Output the (X, Y) coordinate of the center of the cell containing the given text.  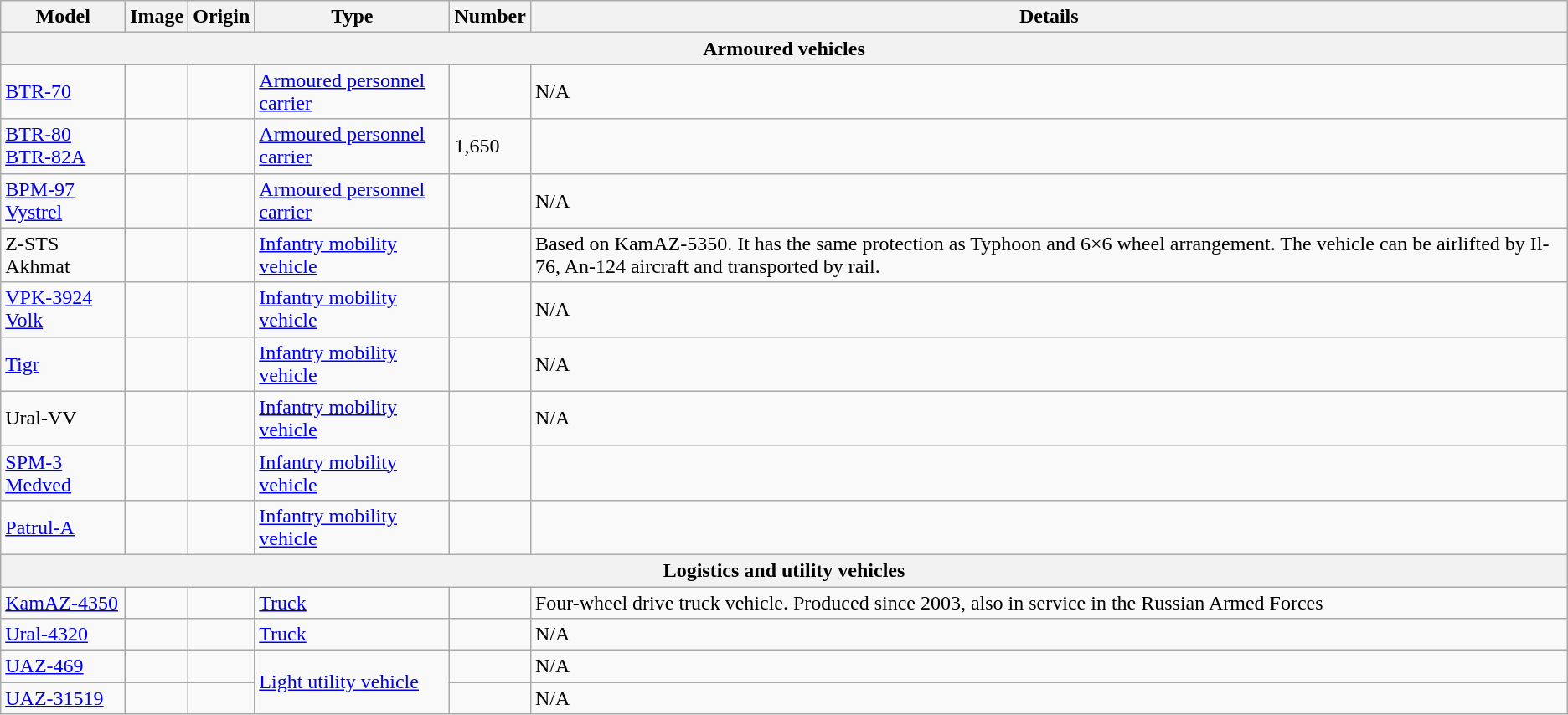
Z-STS Akhmat (64, 255)
BPM-97 Vystrel (64, 201)
Armoured vehicles (784, 49)
Type (352, 17)
Tigr (64, 363)
Logistics and utility vehicles (784, 570)
Model (64, 17)
Ural-4320 (64, 635)
Number (490, 17)
Ural-VV (64, 419)
BTR-70 (64, 92)
UAZ-469 (64, 666)
UAZ-31519 (64, 698)
1,650 (490, 146)
Image (157, 17)
Four-wheel drive truck vehicle. Produced since 2003, also in service in the Russian Armed Forces (1049, 602)
Details (1049, 17)
Origin (221, 17)
Light utility vehicle (352, 682)
Patrul-A (64, 527)
SPM-3 Medved (64, 472)
VPK-3924 Volk (64, 310)
KamAZ-4350 (64, 602)
BTR-80BTR-82A (64, 146)
